Scan for the cell matching the given text and deliver its (x, y) coordinate at center. 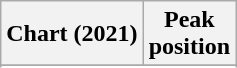
Peakposition (189, 34)
Chart (2021) (72, 34)
